Identify which cell holds the provided text, then report its [x, y] central coordinate. 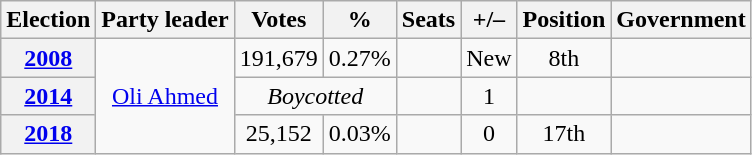
Boycotted [315, 96]
0.03% [360, 134]
0.27% [360, 58]
8th [564, 58]
1 [489, 96]
191,679 [278, 58]
Votes [278, 20]
2018 [48, 134]
Election [48, 20]
New [489, 58]
25,152 [278, 134]
2008 [48, 58]
Oli Ahmed [165, 96]
+/– [489, 20]
Party leader [165, 20]
0 [489, 134]
Position [564, 20]
2014 [48, 96]
17th [564, 134]
Seats [428, 20]
% [360, 20]
Government [681, 20]
